Find where the given text appears and provide that cell's center as [X, Y] coordinate. 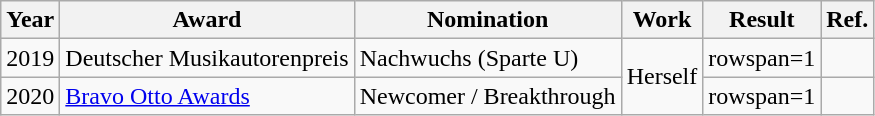
2020 [30, 96]
Nomination [488, 20]
Bravo Otto Awards [207, 96]
Ref. [848, 20]
Nachwuchs (Sparte U) [488, 58]
Deutscher Musikautorenpreis [207, 58]
Result [762, 20]
Newcomer / Breakthrough [488, 96]
Work [662, 20]
2019 [30, 58]
Award [207, 20]
Year [30, 20]
Herself [662, 77]
